Return [x, y] of the center of cell containing provided text 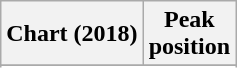
Peakposition [189, 34]
Chart (2018) [72, 34]
